Determine the [x, y] coordinate at the center of the cell enclosing the given text.  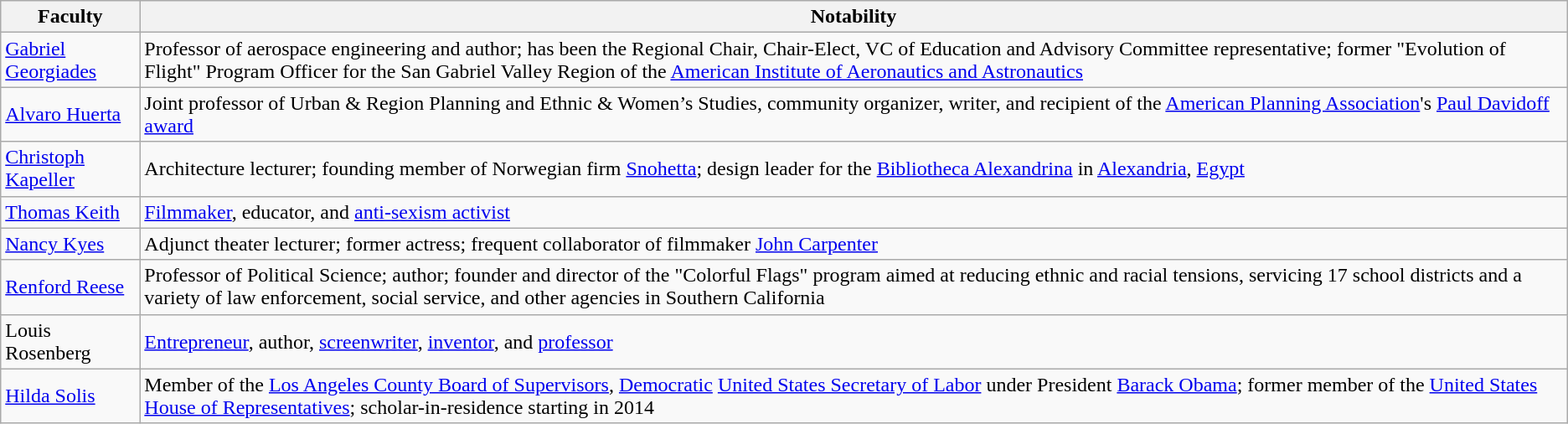
Entrepreneur, author, screenwriter, inventor, and professor [854, 342]
Gabriel Georgiades [70, 60]
Louis Rosenberg [70, 342]
Alvaro Huerta [70, 114]
Renford Reese [70, 287]
Thomas Keith [70, 212]
Filmmaker, educator, and anti-sexism activist [854, 212]
Hilda Solis [70, 396]
Christoph Kapeller [70, 169]
Adjunct theater lecturer; former actress; frequent collaborator of filmmaker John Carpenter [854, 244]
Nancy Kyes [70, 244]
Notability [854, 17]
Architecture lecturer; founding member of Norwegian firm Snohetta; design leader for the Bibliotheca Alexandrina in Alexandria, Egypt [854, 169]
Faculty [70, 17]
